Output the [x, y] coordinate of the center of the cell containing the given text.  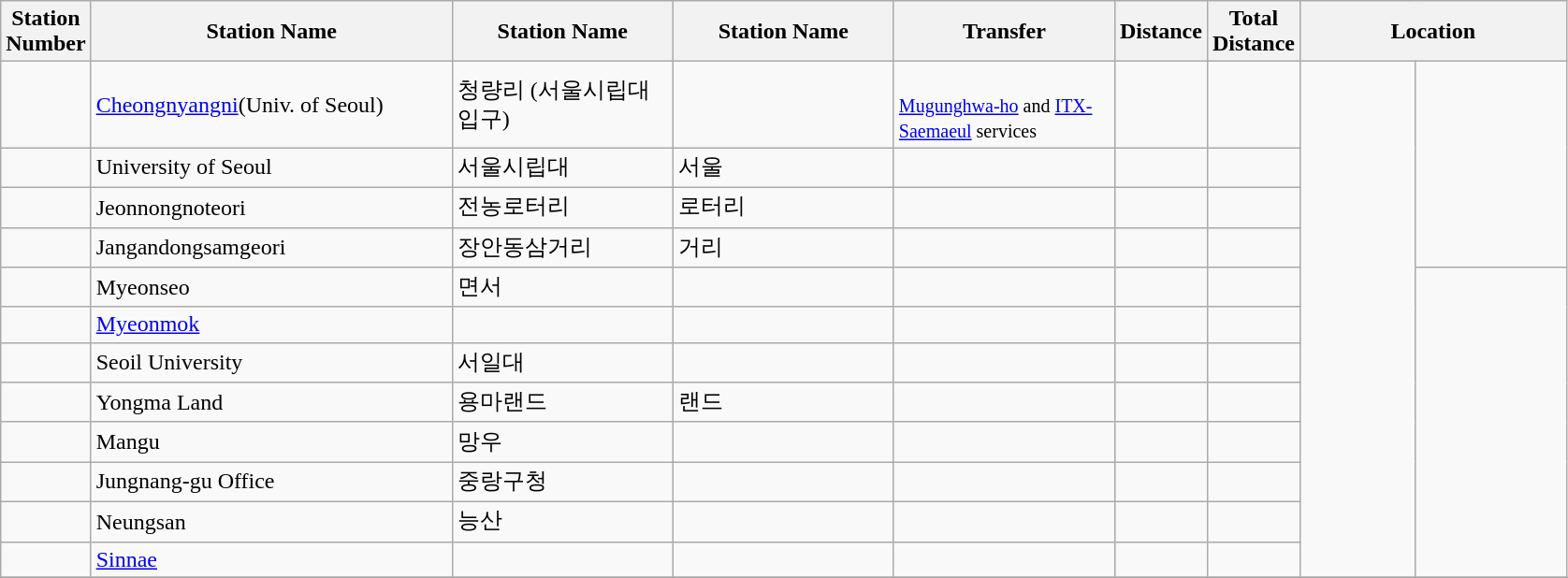
Neungsan [271, 522]
Distance [1160, 32]
Jangandongsamgeori [271, 247]
StationNumber [46, 32]
장안동삼거리 [562, 247]
Yongma Land [271, 402]
랜드 [783, 402]
Seoil University [271, 363]
면서 [562, 288]
Jungnang-gu Office [271, 483]
청량리 (서울시립대입구) [562, 105]
로터리 [783, 208]
Mugunghwa-ho and ITX-Saemaeul services [1004, 105]
서울시립대 [562, 168]
능산 [562, 522]
용마랜드 [562, 402]
Myeonseo [271, 288]
Transfer [1004, 32]
망우 [562, 441]
Myeonmok [271, 325]
중랑구청 [562, 483]
Jeonnongnoteori [271, 208]
전농로터리 [562, 208]
서울 [783, 168]
University of Seoul [271, 168]
Sinnae [271, 559]
Location [1433, 32]
Cheongnyangni(Univ. of Seoul) [271, 105]
Mangu [271, 441]
거리 [783, 247]
TotalDistance [1254, 32]
서일대 [562, 363]
